Capture the cell that displays the provided text and extract its [x, y] central coordinate. 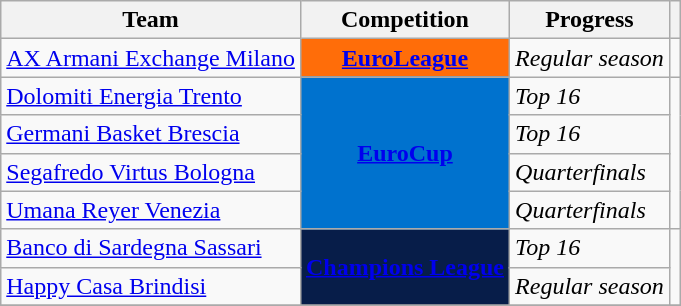
Happy Casa Brindisi [151, 286]
Champions League [404, 267]
Competition [404, 20]
Germani Basket Brescia [151, 134]
Umana Reyer Venezia [151, 210]
EuroLeague [404, 58]
Dolomiti Energia Trento [151, 96]
Banco di Sardegna Sassari [151, 248]
AX Armani Exchange Milano [151, 58]
Progress [590, 20]
Segafredo Virtus Bologna [151, 172]
EuroCup [404, 153]
Team [151, 20]
